Find where the given text appears and provide that cell's center as [x, y] coordinate. 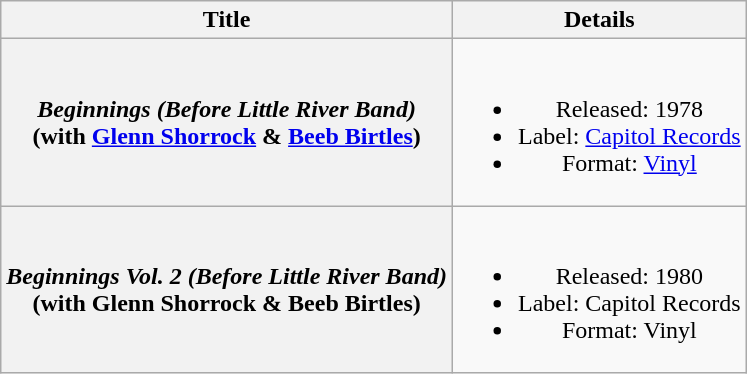
Title [227, 20]
Beginnings (Before Little River Band) (with Glenn Shorrock & Beeb Birtles) [227, 122]
Released: 1980Label: Capitol RecordsFormat: Vinyl [600, 290]
Details [600, 20]
Beginnings Vol. 2 (Before Little River Band) (with Glenn Shorrock & Beeb Birtles) [227, 290]
Released: 1978Label: Capitol RecordsFormat: Vinyl [600, 122]
